Search for the cell housing the specified text and yield its [X, Y] center coordinate. 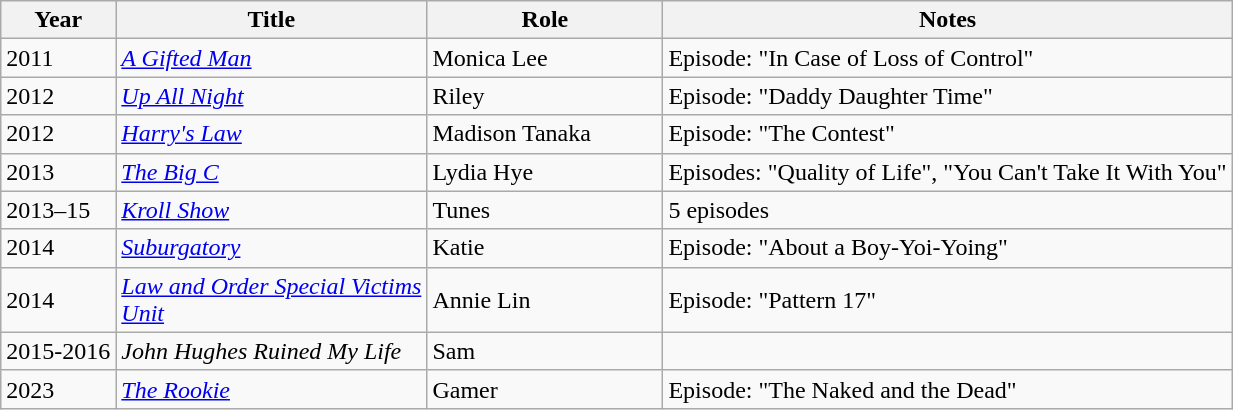
Title [272, 20]
A Gifted Man [272, 58]
Episode: "Daddy Daughter Time" [948, 96]
Episodes: "Quality of Life", "You Can't Take It With You" [948, 172]
Kroll Show [272, 210]
Episode: "About a Boy-Yoi-Yoing" [948, 248]
2023 [58, 389]
Sam [545, 351]
Episode: "In Case of Loss of Control" [948, 58]
Episode: "The Naked and the Dead" [948, 389]
Notes [948, 20]
5 episodes [948, 210]
Episode: "The Contest" [948, 134]
Annie Lin [545, 300]
Suburgatory [272, 248]
The Rookie [272, 389]
Gamer [545, 389]
2011 [58, 58]
2013 [58, 172]
Katie [545, 248]
Up All Night [272, 96]
Year [58, 20]
Lydia Hye [545, 172]
Harry's Law [272, 134]
Episode: "Pattern 17" [948, 300]
Riley [545, 96]
Madison Tanaka [545, 134]
John Hughes Ruined My Life [272, 351]
The Big C [272, 172]
Monica Lee [545, 58]
2013–15 [58, 210]
Law and Order Special Victims Unit [272, 300]
Tunes [545, 210]
Role [545, 20]
2015-2016 [58, 351]
